Return the [X, Y] coordinate for the center point of the cell that contains the specified text.  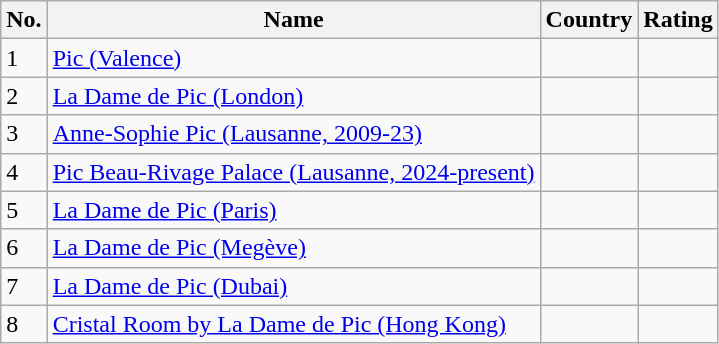
La Dame de Pic (Megève) [294, 248]
2 [24, 96]
3 [24, 134]
Pic Beau-Rivage Palace (Lausanne, 2024-present) [294, 172]
6 [24, 248]
Rating [678, 20]
Anne-Sophie Pic (Lausanne, 2009-23) [294, 134]
8 [24, 324]
La Dame de Pic (London) [294, 96]
La Dame de Pic (Dubai) [294, 286]
4 [24, 172]
Country [589, 20]
Cristal Room by La Dame de Pic (Hong Kong) [294, 324]
1 [24, 58]
No. [24, 20]
La Dame de Pic (Paris) [294, 210]
Name [294, 20]
7 [24, 286]
5 [24, 210]
Pic (Valence) [294, 58]
